Output the [X, Y] coordinate of the center of the cell containing the given text.  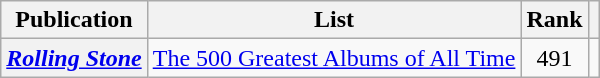
List [334, 20]
Rolling Stone [74, 58]
491 [554, 58]
Rank [554, 20]
The 500 Greatest Albums of All Time [334, 58]
Publication [74, 20]
